For the text-containing cell, return its midpoint in (x, y) coordinate format. 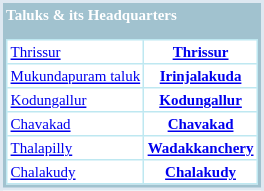
Thalapilly (76, 148)
Wadakkanchery (200, 148)
Irinjalakuda (200, 76)
Mukundapuram taluk (76, 76)
